Find where the given text appears and provide that cell's center as (X, Y) coordinate. 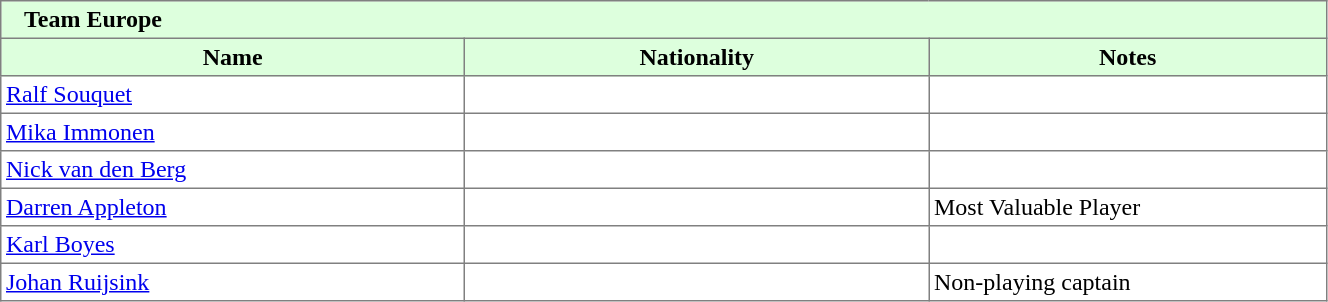
Nationality (697, 57)
Karl Boyes (233, 245)
Team Europe (664, 20)
Darren Appleton (233, 207)
Notes (1128, 57)
Johan Ruijsink (233, 282)
Ralf Souquet (233, 95)
Mika Immonen (233, 132)
Name (233, 57)
Nick van den Berg (233, 170)
Most Valuable Player (1128, 207)
Non-playing captain (1128, 282)
